Capture the cell that displays the provided text and extract its (x, y) central coordinate. 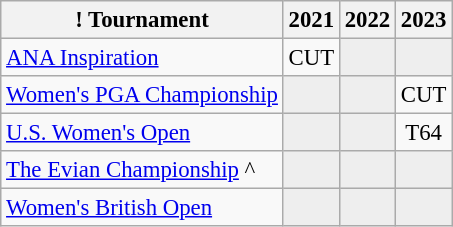
T64 (424, 133)
Women's PGA Championship (142, 95)
! Tournament (142, 20)
2023 (424, 20)
2022 (367, 20)
U.S. Women's Open (142, 133)
The Evian Championship ^ (142, 170)
Women's British Open (142, 208)
2021 (311, 20)
ANA Inspiration (142, 58)
